Pinpoint the cell where the given text exists, returning its [x, y] midpoint coordinate. 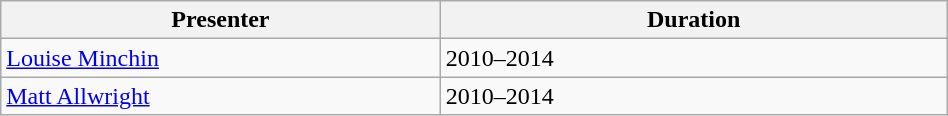
Matt Allwright [220, 96]
Duration [694, 20]
Presenter [220, 20]
Louise Minchin [220, 58]
